Locate the cell with the specified text and output its [x, y] center coordinate. 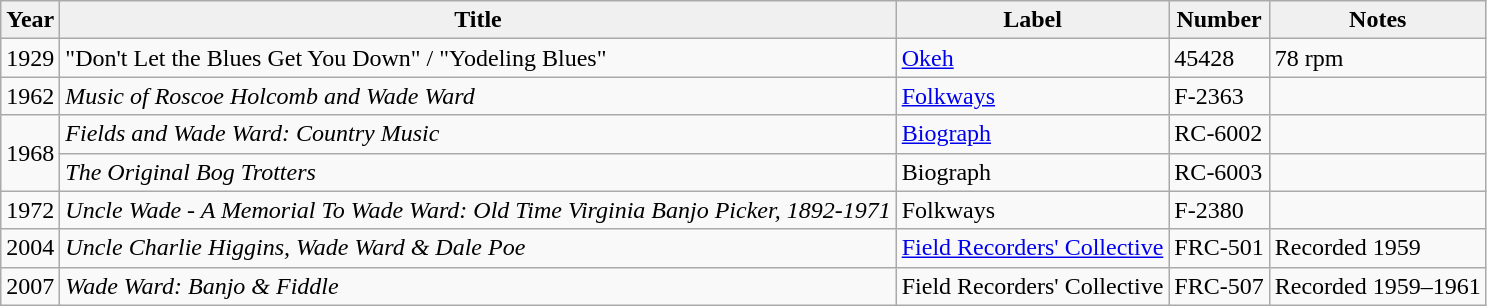
Wade Ward: Banjo & Fiddle [478, 286]
1972 [30, 210]
Recorded 1959–1961 [1378, 286]
2004 [30, 248]
Year [30, 20]
The Original Bog Trotters [478, 172]
"Don't Let the Blues Get You Down" / "Yodeling Blues" [478, 58]
RC-6003 [1219, 172]
Uncle Wade - A Memorial To Wade Ward: Old Time Virginia Banjo Picker, 1892-1971 [478, 210]
Music of Roscoe Holcomb and Wade Ward [478, 96]
RC-6002 [1219, 134]
1968 [30, 153]
Okeh [1032, 58]
FRC-507 [1219, 286]
1962 [30, 96]
Notes [1378, 20]
Number [1219, 20]
FRC-501 [1219, 248]
Uncle Charlie Higgins, Wade Ward & Dale Poe [478, 248]
45428 [1219, 58]
Fields and Wade Ward: Country Music [478, 134]
Label [1032, 20]
78 rpm [1378, 58]
F-2363 [1219, 96]
2007 [30, 286]
F-2380 [1219, 210]
Recorded 1959 [1378, 248]
1929 [30, 58]
Title [478, 20]
